Locate the cell with the specified text and output its (x, y) center coordinate. 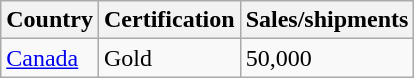
Gold (169, 58)
Certification (169, 20)
Canada (50, 58)
Country (50, 20)
Sales/shipments (327, 20)
50,000 (327, 58)
